Detect which cell encompasses the target text, then output its [X, Y] center coordinate. 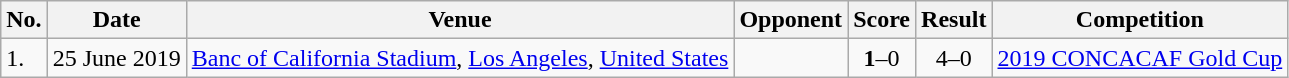
2019 CONCACAF Gold Cup [1140, 58]
Banc of California Stadium, Los Angeles, United States [460, 58]
1. [24, 58]
25 June 2019 [116, 58]
Score [882, 20]
No. [24, 20]
Competition [1140, 20]
Venue [460, 20]
Result [954, 20]
Date [116, 20]
Opponent [791, 20]
4–0 [954, 58]
1–0 [882, 58]
